Return [x, y] of the center of cell containing provided text 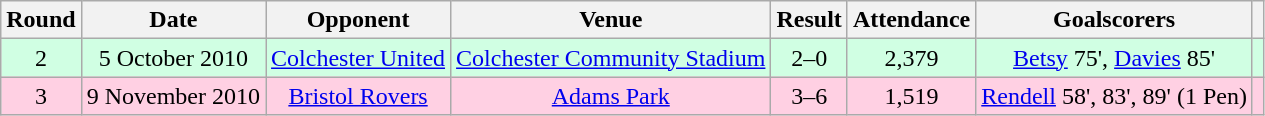
1,519 [911, 96]
2 [41, 58]
Result [809, 20]
Rendell 58', 83', 89' (1 Pen) [1114, 96]
Adams Park [611, 96]
Colchester Community Stadium [611, 58]
5 October 2010 [173, 58]
Attendance [911, 20]
Opponent [358, 20]
Bristol Rovers [358, 96]
Colchester United [358, 58]
3 [41, 96]
9 November 2010 [173, 96]
Date [173, 20]
3–6 [809, 96]
Venue [611, 20]
Goalscorers [1114, 20]
Betsy 75', Davies 85' [1114, 58]
Round [41, 20]
2–0 [809, 58]
2,379 [911, 58]
